Return the [x, y] coordinate for the center point of the cell that contains the specified text.  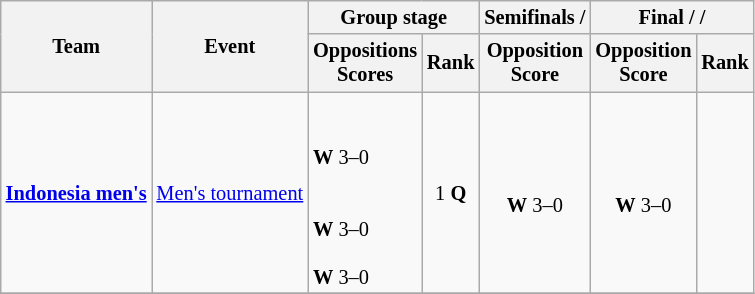
Event [230, 46]
W 3–0 W 3–0 W 3–0 [365, 193]
Men's tournament [230, 193]
Team [76, 46]
Final / / [672, 17]
OppositionsScores [365, 63]
Group stage [394, 17]
Indonesia men's [76, 193]
1 Q [450, 193]
Semifinals / [534, 17]
